Determine the (X, Y) coordinate at the center of the cell enclosing the given text.  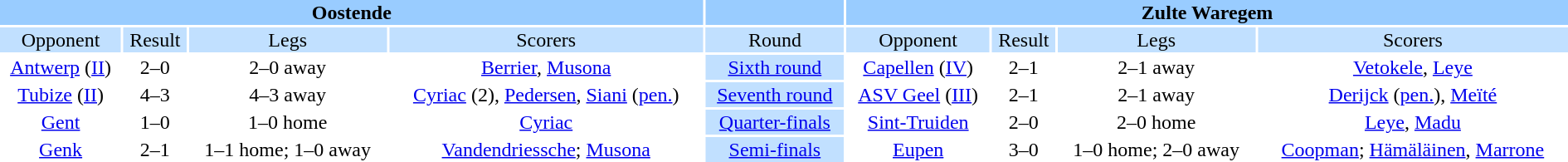
4–3 (154, 95)
1–0 (154, 122)
Leye, Madu (1413, 122)
1–0 home; 2–0 away (1156, 150)
Berrier, Musona (546, 67)
Sint-Truiden (918, 122)
Capellen (IV) (918, 67)
Derijck (pen.), Meïté (1413, 95)
Tubize (II) (61, 95)
Cyriac (546, 122)
2–0 home (1156, 122)
Gent (61, 122)
Cyriac (2), Pedersen, Siani (pen.) (546, 95)
Antwerp (II) (61, 67)
3–0 (1024, 150)
2–0 away (288, 67)
Zulte Waregem (1207, 12)
1–0 home (288, 122)
Seventh round (775, 95)
Eupen (918, 150)
Semi-finals (775, 150)
Coopman; Hämäläinen, Marrone (1413, 150)
1–1 home; 1–0 away (288, 150)
Sixth round (775, 67)
Oostende (352, 12)
Vandendriessche; Musona (546, 150)
Genk (61, 150)
Vetokele, Leye (1413, 67)
4–3 away (288, 95)
Round (775, 40)
ASV Geel (III) (918, 95)
Quarter-finals (775, 122)
